Find where the given text appears and provide that cell's center as (x, y) coordinate. 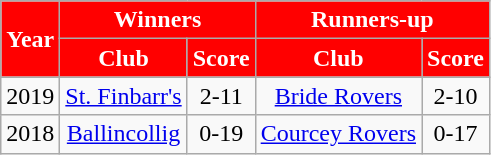
0-17 (456, 134)
2-10 (456, 96)
2-11 (221, 96)
Year (30, 39)
2019 (30, 96)
St. Finbarr's (124, 96)
Courcey Rovers (338, 134)
2018 (30, 134)
Bride Rovers (338, 96)
Runners-up (372, 20)
Winners (158, 20)
0-19 (221, 134)
Ballincollig (124, 134)
